Identify which cell holds the provided text, then report its (X, Y) central coordinate. 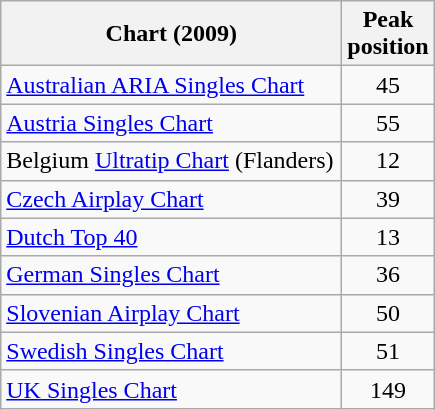
51 (388, 351)
149 (388, 389)
Dutch Top 40 (172, 237)
55 (388, 123)
39 (388, 199)
Peakposition (388, 34)
Swedish Singles Chart (172, 351)
50 (388, 313)
German Singles Chart (172, 275)
12 (388, 161)
Austria Singles Chart (172, 123)
Czech Airplay Chart (172, 199)
Belgium Ultratip Chart (Flanders) (172, 161)
Chart (2009) (172, 34)
13 (388, 237)
36 (388, 275)
Slovenian Airplay Chart (172, 313)
45 (388, 85)
Australian ARIA Singles Chart (172, 85)
UK Singles Chart (172, 389)
